For the text-containing cell, return its midpoint in (x, y) coordinate format. 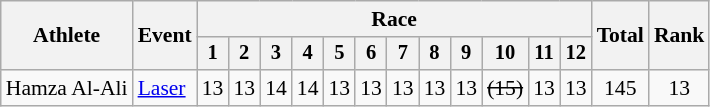
6 (371, 54)
5 (340, 54)
(15) (505, 88)
8 (435, 54)
4 (308, 54)
Event (165, 36)
7 (403, 54)
11 (544, 54)
Laser (165, 88)
Athlete (67, 36)
10 (505, 54)
Race (394, 19)
9 (466, 54)
Hamza Al-Ali (67, 88)
145 (620, 88)
1 (213, 54)
12 (576, 54)
Rank (680, 36)
3 (276, 54)
2 (244, 54)
Total (620, 36)
